Detect which cell encompasses the target text, then output its (x, y) center coordinate. 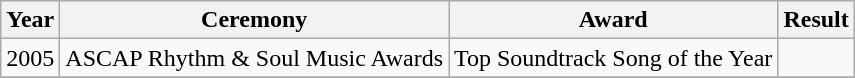
Ceremony (254, 20)
ASCAP Rhythm & Soul Music Awards (254, 58)
Result (816, 20)
Top Soundtrack Song of the Year (612, 58)
Award (612, 20)
Year (30, 20)
2005 (30, 58)
